Scan for the cell matching the given text and deliver its (x, y) coordinate at center. 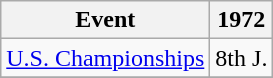
Event (106, 20)
1972 (242, 20)
8th J. (242, 58)
U.S. Championships (106, 58)
